For the text-containing cell, return its midpoint in (x, y) coordinate format. 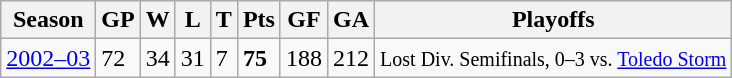
75 (258, 58)
188 (304, 58)
2002–03 (48, 58)
72 (118, 58)
Playoffs (554, 20)
T (224, 20)
GF (304, 20)
Season (48, 20)
Lost Div. Semifinals, 0–3 vs. Toledo Storm (554, 58)
7 (224, 58)
Pts (258, 20)
L (192, 20)
34 (158, 58)
GA (352, 20)
GP (118, 20)
31 (192, 58)
212 (352, 58)
W (158, 20)
